Provide the [x, y] coordinate of the cell's center where the given text is located.  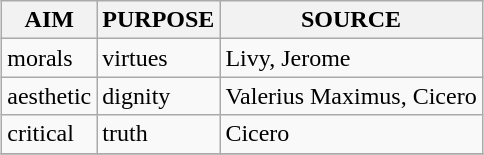
Valerius Maximus, Cicero [351, 96]
aesthetic [50, 96]
PURPOSE [158, 20]
AIM [50, 20]
truth [158, 134]
virtues [158, 58]
critical [50, 134]
dignity [158, 96]
morals [50, 58]
Cicero [351, 134]
Livy, Jerome [351, 58]
SOURCE [351, 20]
